Capture the cell that displays the provided text and extract its [X, Y] central coordinate. 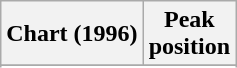
Chart (1996) [72, 34]
Peakposition [189, 34]
